Return (X, Y) of the center of cell containing provided text 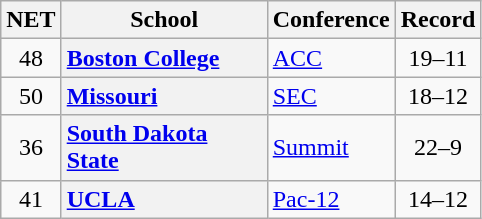
School (164, 20)
Summit (331, 148)
Pac-12 (331, 199)
SEC (331, 96)
50 (31, 96)
41 (31, 199)
UCLA (164, 199)
48 (31, 58)
Missouri (164, 96)
South Dakota State (164, 148)
14–12 (438, 199)
Boston College (164, 58)
Record (438, 20)
36 (31, 148)
19–11 (438, 58)
NET (31, 20)
18–12 (438, 96)
Conference (331, 20)
ACC (331, 58)
22–9 (438, 148)
